Capture the cell that displays the provided text and extract its (x, y) central coordinate. 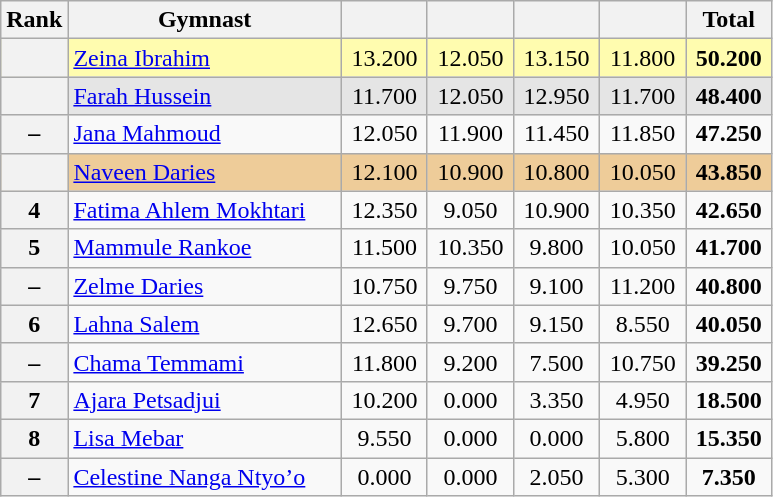
10.200 (384, 400)
Jana Mahmoud (205, 134)
18.500 (729, 400)
Total (729, 20)
42.650 (729, 210)
Fatima Ahlem Mokhtari (205, 210)
Chama Temmami (205, 362)
Zeina Ibrahim (205, 58)
47.250 (729, 134)
11.500 (384, 248)
9.750 (470, 286)
9.100 (557, 286)
11.900 (470, 134)
9.050 (470, 210)
40.800 (729, 286)
11.450 (557, 134)
Naveen Daries (205, 172)
Farah Hussein (205, 96)
Rank (34, 20)
4.950 (643, 400)
9.700 (470, 324)
48.400 (729, 96)
Lahna Salem (205, 324)
7.500 (557, 362)
7 (34, 400)
12.650 (384, 324)
8.550 (643, 324)
Celestine Nanga Ntyo’o (205, 477)
12.350 (384, 210)
9.150 (557, 324)
5.300 (643, 477)
13.150 (557, 58)
6 (34, 324)
Mammule Rankoe (205, 248)
Ajara Petsadjui (205, 400)
4 (34, 210)
3.350 (557, 400)
41.700 (729, 248)
2.050 (557, 477)
50.200 (729, 58)
9.200 (470, 362)
5 (34, 248)
7.350 (729, 477)
10.800 (557, 172)
5.800 (643, 438)
Gymnast (205, 20)
8 (34, 438)
11.200 (643, 286)
12.950 (557, 96)
9.800 (557, 248)
13.200 (384, 58)
15.350 (729, 438)
12.100 (384, 172)
9.550 (384, 438)
Zelme Daries (205, 286)
43.850 (729, 172)
40.050 (729, 324)
Lisa Mebar (205, 438)
11.850 (643, 134)
39.250 (729, 362)
